Output the (X, Y) coordinate of the center of the cell containing the given text.  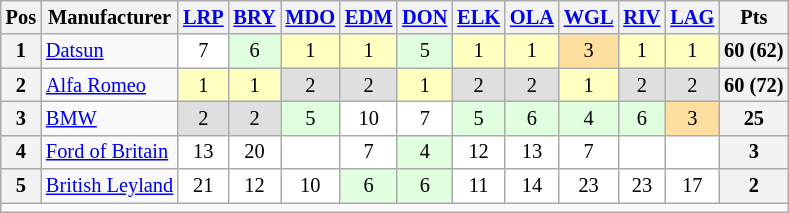
Pts (754, 17)
RIV (642, 17)
EDM (368, 17)
British Leyland (110, 186)
MDO (311, 17)
WGL (589, 17)
Pos (21, 17)
60 (72) (754, 85)
DON (424, 17)
LRP (203, 17)
21 (203, 186)
BMW (110, 118)
BRY (255, 17)
ELK (478, 17)
20 (255, 152)
60 (62) (754, 51)
LAG (692, 17)
25 (754, 118)
Alfa Romeo (110, 85)
OLA (532, 17)
11 (478, 186)
Ford of Britain (110, 152)
17 (692, 186)
Datsun (110, 51)
14 (532, 186)
Manufacturer (110, 17)
